Scan for the cell matching the given text and deliver its [X, Y] coordinate at center. 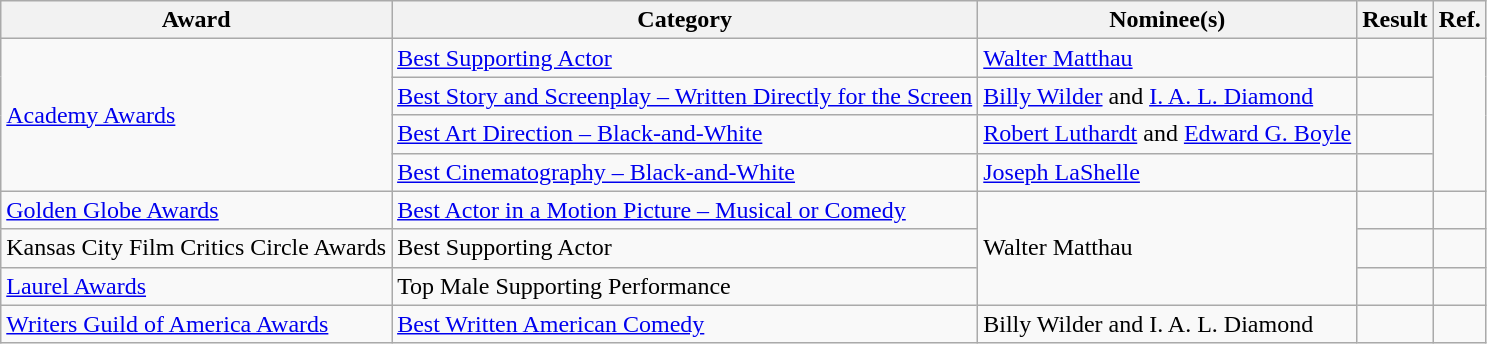
Academy Awards [196, 115]
Golden Globe Awards [196, 210]
Result [1395, 20]
Laurel Awards [196, 286]
Category [685, 20]
Best Story and Screenplay – Written Directly for the Screen [685, 96]
Ref. [1460, 20]
Best Cinematography – Black-and-White [685, 172]
Best Art Direction – Black-and-White [685, 134]
Top Male Supporting Performance [685, 286]
Joseph LaShelle [1168, 172]
Robert Luthardt and Edward G. Boyle [1168, 134]
Nominee(s) [1168, 20]
Best Actor in a Motion Picture – Musical or Comedy [685, 210]
Best Written American Comedy [685, 324]
Award [196, 20]
Kansas City Film Critics Circle Awards [196, 248]
Writers Guild of America Awards [196, 324]
